For the text-containing cell, return its midpoint in (x, y) coordinate format. 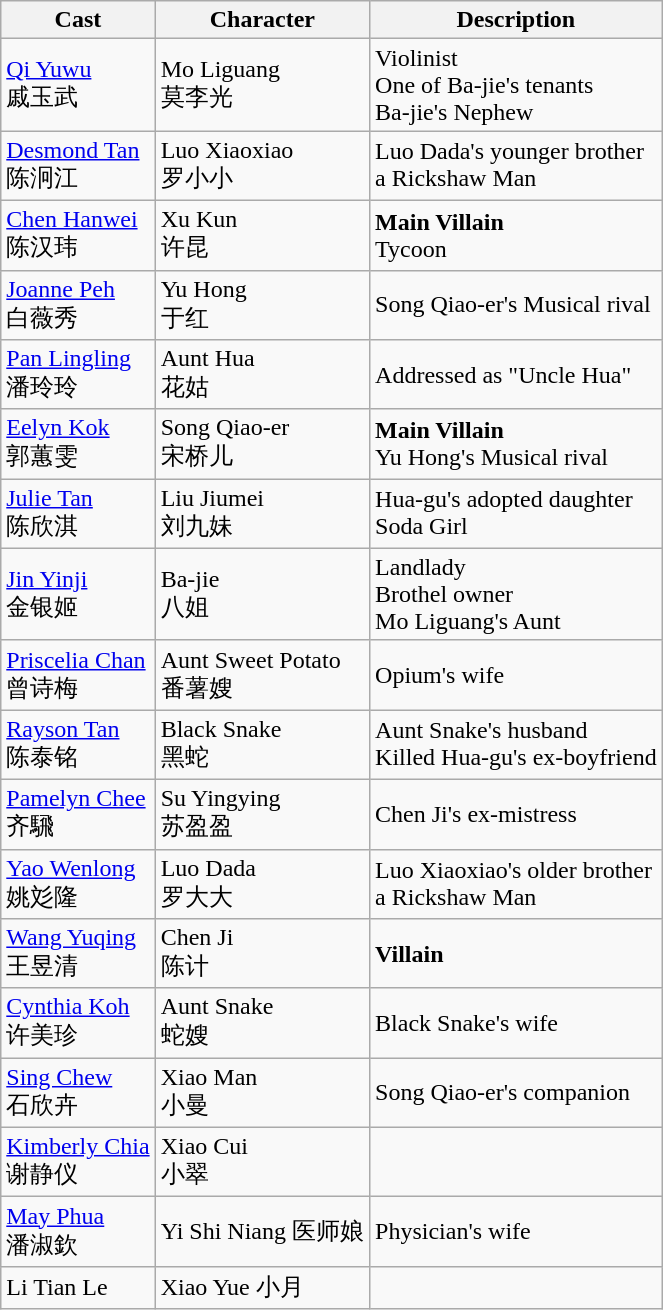
Ba-jie 八姐 (262, 594)
Xu Kun 许昆 (262, 235)
Aunt Sweet Potato 番薯嫂 (262, 675)
Xiao Man 小曼 (262, 1093)
Main Villain Tycoon (516, 235)
Cynthia Koh 许美珍 (78, 1023)
Yi Shi Niang 医师娘 (262, 1232)
Luo Dada 罗大大 (262, 884)
Julie Tan 陈欣淇 (78, 514)
Xiao Cui 小翠 (262, 1162)
Yao Wenlong 姚彣隆 (78, 884)
Rayson Tan 陈泰铭 (78, 745)
Character (262, 20)
Villain (516, 954)
Su Yingying 苏盈盈 (262, 814)
Yu Hong 于红 (262, 305)
Addressed as "Uncle Hua" (516, 375)
Eelyn Kok 郭蕙雯 (78, 444)
Luo Xiaoxiao's older brother a Rickshaw Man (516, 884)
Chen Ji 陈计 (262, 954)
Jin Yinji 金银姬 (78, 594)
Aunt Hua 花姑 (262, 375)
Xiao Yue 小月 (262, 1288)
Sing Chew 石欣卉 (78, 1093)
Landlady Brothel owner Mo Liguang's Aunt (516, 594)
Priscelia Chan 曾诗梅 (78, 675)
Desmond Tan 陈泂江 (78, 166)
Black Snake 黑蛇 (262, 745)
Liu Jiumei 刘九妹 (262, 514)
Song Qiao-er 宋桥儿 (262, 444)
Pamelyn Chee 齐騛 (78, 814)
Cast (78, 20)
Luo Dada's younger brother a Rickshaw Man (516, 166)
Hua-gu's adopted daughter Soda Girl (516, 514)
Qi Yuwu 戚玉武 (78, 85)
Opium's wife (516, 675)
Black Snake's wife (516, 1023)
Kimberly Chia 谢静仪 (78, 1162)
Physician's wife (516, 1232)
Chen Hanwei 陈汉玮 (78, 235)
Wang Yuqing 王昱清 (78, 954)
Violinist One of Ba-jie's tenants Ba-jie's Nephew (516, 85)
Mo Liguang 莫李光 (262, 85)
May Phua 潘淑欽 (78, 1232)
Description (516, 20)
Li Tian Le (78, 1288)
Aunt Snake 蛇嫂 (262, 1023)
Chen Ji's ex-mistress (516, 814)
Luo Xiaoxiao 罗小小 (262, 166)
Pan Lingling 潘玲玲 (78, 375)
Song Qiao-er's Musical rival (516, 305)
Joanne Peh 白薇秀 (78, 305)
Aunt Snake's husband Killed Hua-gu's ex-boyfriend (516, 745)
Main Villain Yu Hong's Musical rival (516, 444)
Song Qiao-er's companion (516, 1093)
